Return the (X, Y) coordinate for the center point of the cell that contains the specified text.  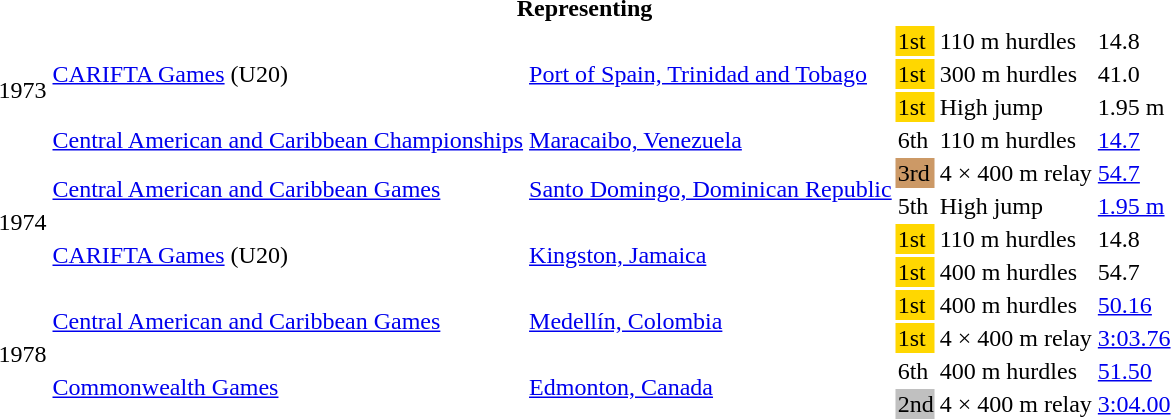
3rd (916, 173)
Santo Domingo, Dominican Republic (711, 190)
Maracaibo, Venezuela (711, 140)
2nd (916, 404)
Edmonton, Canada (711, 388)
Central American and Caribbean Championships (288, 140)
Kingston, Jamaica (711, 256)
300 m hurdles (1016, 74)
Medellín, Colombia (711, 322)
Port of Spain, Trinidad and Tobago (711, 74)
Commonwealth Games (288, 388)
5th (916, 206)
